Return [X, Y] of the center of cell containing provided text 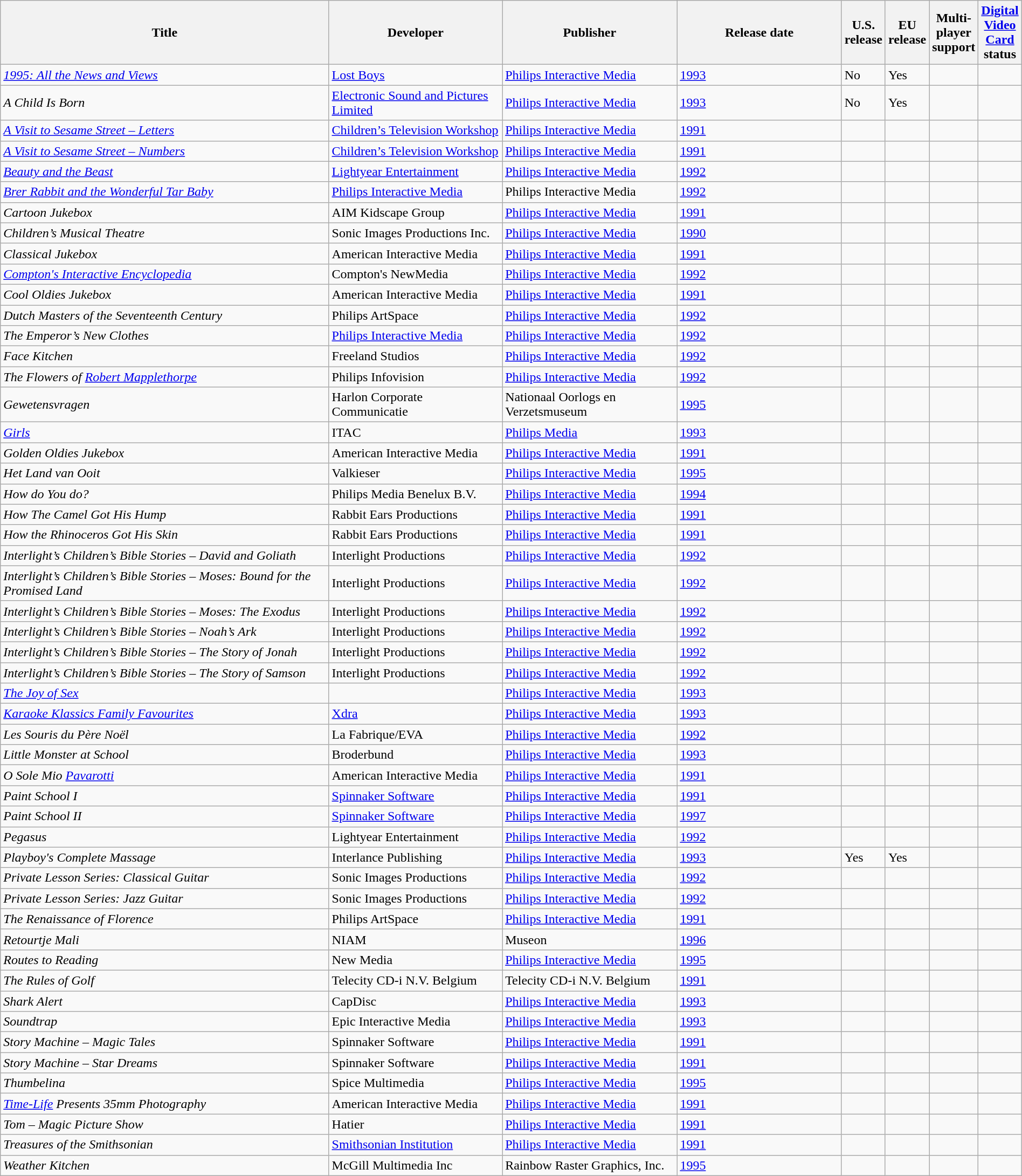
Valkieser [416, 473]
AIM Kidscape Group [416, 212]
New Media [416, 960]
O Sole Mio Pavarotti [165, 775]
How the Rhinoceros Got His Skin [165, 535]
Philips Media Benelux B.V. [416, 494]
Xdra [416, 714]
Shark Alert [165, 1001]
The Renaissance of Florence [165, 919]
The Flowers of Robert Mapplethorpe [165, 377]
How do You do? [165, 494]
1995: All the News and Views [165, 75]
Hatier [416, 1124]
Compton's NewMedia [416, 274]
Interlight’s Children’s Bible Stories – Noah’s Ark [165, 631]
Playboy's Complete Massage [165, 857]
Rainbow Raster Graphics, Inc. [590, 1165]
A Visit to Sesame Street – Letters [165, 130]
Beauty and the Beast [165, 171]
Pegasus [165, 837]
Brer Rabbit and the Wonderful Tar Baby [165, 192]
Interlance Publishing [416, 857]
Golden Oldies Jukebox [165, 453]
Release date [759, 32]
Soundtrap [165, 1022]
Weather Kitchen [165, 1165]
The Rules of Golf [165, 980]
Paint School II [165, 816]
Broderbund [416, 755]
La Fabrique/EVA [416, 734]
Private Lesson Series: Jazz Guitar [165, 898]
Interlight’s Children’s Bible Stories – The Story of Samson [165, 672]
Cartoon Jukebox [165, 212]
Lost Boys [416, 75]
Little Monster at School [165, 755]
1990 [759, 233]
Developer [416, 32]
The Joy of Sex [165, 693]
Smithsonian Institution [416, 1145]
Girls [165, 432]
Face Kitchen [165, 356]
Private Lesson Series: Classical Guitar [165, 878]
A Visit to Sesame Street – Numbers [165, 151]
Thumbelina [165, 1083]
Electronic Sound and Pictures Limited [416, 102]
EU release [907, 32]
Children’s Musical Theatre [165, 233]
1997 [759, 816]
Compton's Interactive Encyclopedia [165, 274]
Multi-player support [954, 32]
Classical Jukebox [165, 253]
Paint School I [165, 796]
U.S. release [864, 32]
Het Land van Ooit [165, 473]
Interlight’s Children’s Bible Stories – The Story of Jonah [165, 652]
Gewetensvragen [165, 404]
Harlon Corporate Communicatie [416, 404]
Cool Oldies Jukebox [165, 294]
Freeland Studios [416, 356]
Publisher [590, 32]
Les Souris du Père Noël [165, 734]
Epic Interactive Media [416, 1022]
Karaoke Klassics Family Favourites [165, 714]
Story Machine – Magic Tales [165, 1042]
Interlight’s Children’s Bible Stories – Moses: Bound for the Promised Land [165, 583]
Story Machine – Star Dreams [165, 1063]
Interlight’s Children’s Bible Stories – David and Goliath [165, 555]
ITAC [416, 432]
Sonic Images Productions Inc. [416, 233]
Retourtje Mali [165, 939]
Dutch Masters of the Seventeenth Century [165, 315]
NIAM [416, 939]
How The Camel Got His Hump [165, 514]
Interlight’s Children’s Bible Stories – Moses: The Exodus [165, 611]
Philips Infovision [416, 377]
Nationaal Oorlogs en Verzetsmuseum [590, 404]
A Child Is Born [165, 102]
1994 [759, 494]
Spice Multimedia [416, 1083]
Museon [590, 939]
Treasures of the Smithsonian [165, 1145]
McGill Multimedia Inc [416, 1165]
Time-Life Presents 35mm Photography [165, 1104]
1996 [759, 939]
Title [165, 32]
CapDisc [416, 1001]
Philips Media [590, 432]
Tom – Magic Picture Show [165, 1124]
Routes to Reading [165, 960]
Digital Video Card status [1000, 32]
The Emperor’s New Clothes [165, 336]
